Scan for the cell matching the given text and deliver its (x, y) coordinate at center. 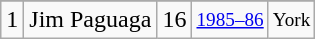
Jim Paguaga (90, 20)
York (292, 20)
1 (12, 20)
1985–86 (230, 20)
16 (174, 20)
